Scan for the cell matching the given text and deliver its (x, y) coordinate at center. 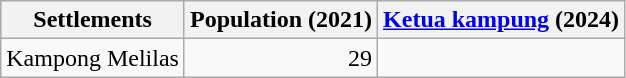
Ketua kampung (2024) (502, 20)
Kampong Melilas (93, 58)
29 (280, 58)
Settlements (93, 20)
Population (2021) (280, 20)
